Search for the cell housing the specified text and yield its (x, y) center coordinate. 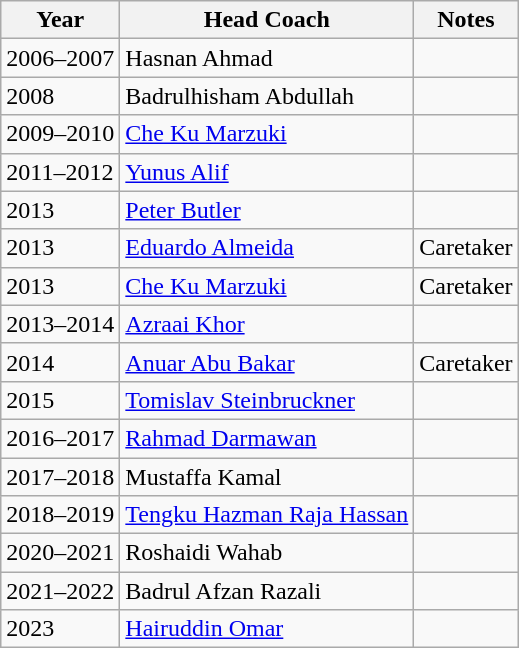
Year (60, 20)
Anuar Abu Bakar (267, 362)
2021–2022 (60, 591)
Badrulhisham Abdullah (267, 96)
2017–2018 (60, 477)
Rahmad Darmawan (267, 438)
Hairuddin Omar (267, 629)
2016–2017 (60, 438)
Peter Butler (267, 210)
2018–2019 (60, 515)
2006–2007 (60, 58)
2020–2021 (60, 553)
2009–2010 (60, 134)
Head Coach (267, 20)
Tomislav Steinbruckner (267, 400)
2014 (60, 362)
Azraai Khor (267, 324)
Eduardo Almeida (267, 248)
2015 (60, 400)
Badrul Afzan Razali (267, 591)
2023 (60, 629)
Tengku Hazman Raja Hassan (267, 515)
Roshaidi Wahab (267, 553)
2011–2012 (60, 172)
2013–2014 (60, 324)
Hasnan Ahmad (267, 58)
Yunus Alif (267, 172)
Notes (466, 20)
Mustaffa Kamal (267, 477)
2008 (60, 96)
